Locate the cell with the specified text and output its (x, y) center coordinate. 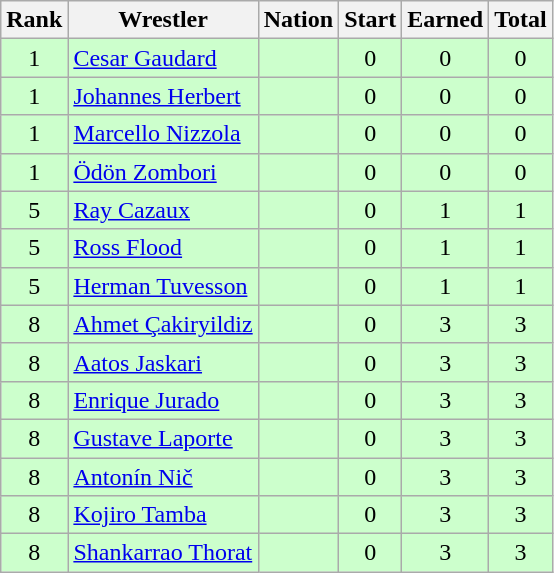
Earned (446, 20)
Wrestler (163, 20)
Shankarrao Thorat (163, 553)
Rank (34, 20)
Aatos Jaskari (163, 362)
Ross Flood (163, 248)
Ray Cazaux (163, 210)
Ahmet Çakiryildiz (163, 324)
Gustave Laporte (163, 438)
Nation (298, 20)
Kojiro Tamba (163, 515)
Herman Tuvesson (163, 286)
Start (370, 20)
Johannes Herbert (163, 96)
Total (521, 20)
Antonín Nič (163, 477)
Marcello Nizzola (163, 134)
Cesar Gaudard (163, 58)
Enrique Jurado (163, 400)
Ödön Zombori (163, 172)
